Find where the given text appears and provide that cell's center as (X, Y) coordinate. 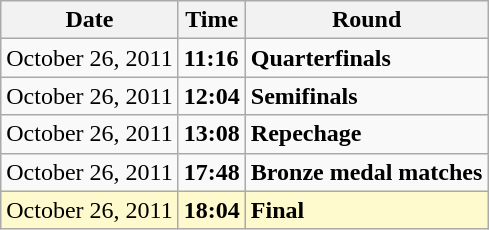
18:04 (212, 210)
Date (90, 20)
Repechage (366, 134)
Time (212, 20)
12:04 (212, 96)
Semifinals (366, 96)
11:16 (212, 58)
Round (366, 20)
17:48 (212, 172)
Quarterfinals (366, 58)
13:08 (212, 134)
Final (366, 210)
Bronze medal matches (366, 172)
